For the text-containing cell, return its midpoint in [X, Y] coordinate format. 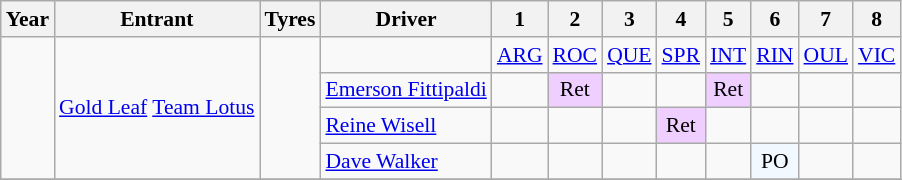
Gold Leaf Team Lotus [156, 108]
ROC [576, 55]
2 [576, 19]
3 [629, 19]
Dave Walker [406, 162]
1 [520, 19]
5 [728, 19]
OUL [826, 55]
6 [774, 19]
Year [28, 19]
RIN [774, 55]
Entrant [156, 19]
Emerson Fittipaldi [406, 90]
Driver [406, 19]
Reine Wisell [406, 126]
8 [876, 19]
ARG [520, 55]
7 [826, 19]
QUE [629, 55]
Tyres [290, 19]
4 [682, 19]
INT [728, 55]
VIC [876, 55]
SPR [682, 55]
PO [774, 162]
